Capture the cell that displays the provided text and extract its (X, Y) central coordinate. 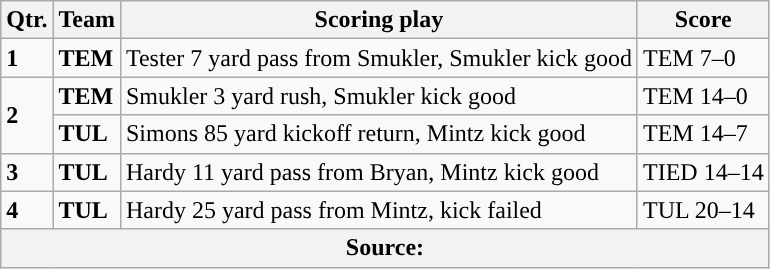
Simons 85 yard kickoff return, Mintz kick good (378, 134)
TEM 14–0 (703, 96)
Smukler 3 yard rush, Smukler kick good (378, 96)
TEM 14–7 (703, 134)
1 (27, 58)
Scoring play (378, 20)
Tester 7 yard pass from Smukler, Smukler kick good (378, 58)
Score (703, 20)
Team (87, 20)
Qtr. (27, 20)
TEM 7–0 (703, 58)
TUL 20–14 (703, 210)
Hardy 25 yard pass from Mintz, kick failed (378, 210)
4 (27, 210)
Hardy 11 yard pass from Bryan, Mintz kick good (378, 172)
Source: (385, 248)
3 (27, 172)
TIED 14–14 (703, 172)
2 (27, 115)
